Extract the (x, y) coordinate from the center of the cell holding the provided text.  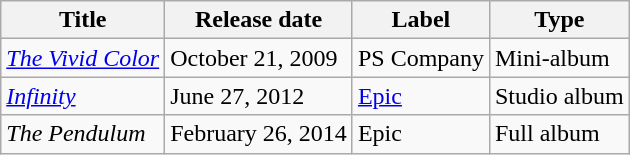
February 26, 2014 (259, 134)
October 21, 2009 (259, 58)
Label (420, 20)
Mini-album (559, 58)
Release date (259, 20)
PS Company (420, 58)
Title (83, 20)
The Pendulum (83, 134)
The Vivid Color (83, 58)
June 27, 2012 (259, 96)
Infinity (83, 96)
Studio album (559, 96)
Type (559, 20)
Full album (559, 134)
